Find where the given text appears and provide that cell's center as [x, y] coordinate. 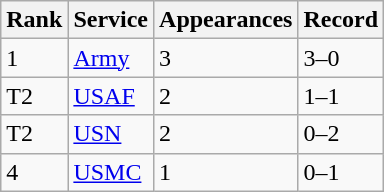
USAF [111, 96]
3 [226, 58]
1–1 [341, 96]
USN [111, 134]
0–2 [341, 134]
0–1 [341, 172]
Record [341, 20]
3–0 [341, 58]
Rank [34, 20]
Appearances [226, 20]
USMC [111, 172]
4 [34, 172]
Service [111, 20]
Army [111, 58]
